Identify which cell holds the provided text, then report its [x, y] central coordinate. 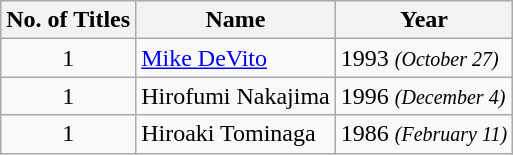
1996 (December 4) [424, 96]
Year [424, 20]
Hiroaki Tominaga [236, 134]
Hirofumi Nakajima [236, 96]
No. of Titles [68, 20]
1986 (February 11) [424, 134]
Name [236, 20]
1993 (October 27) [424, 58]
Mike DeVito [236, 58]
